From the cell containing the given text, extract its center point as [X, Y] coordinate. 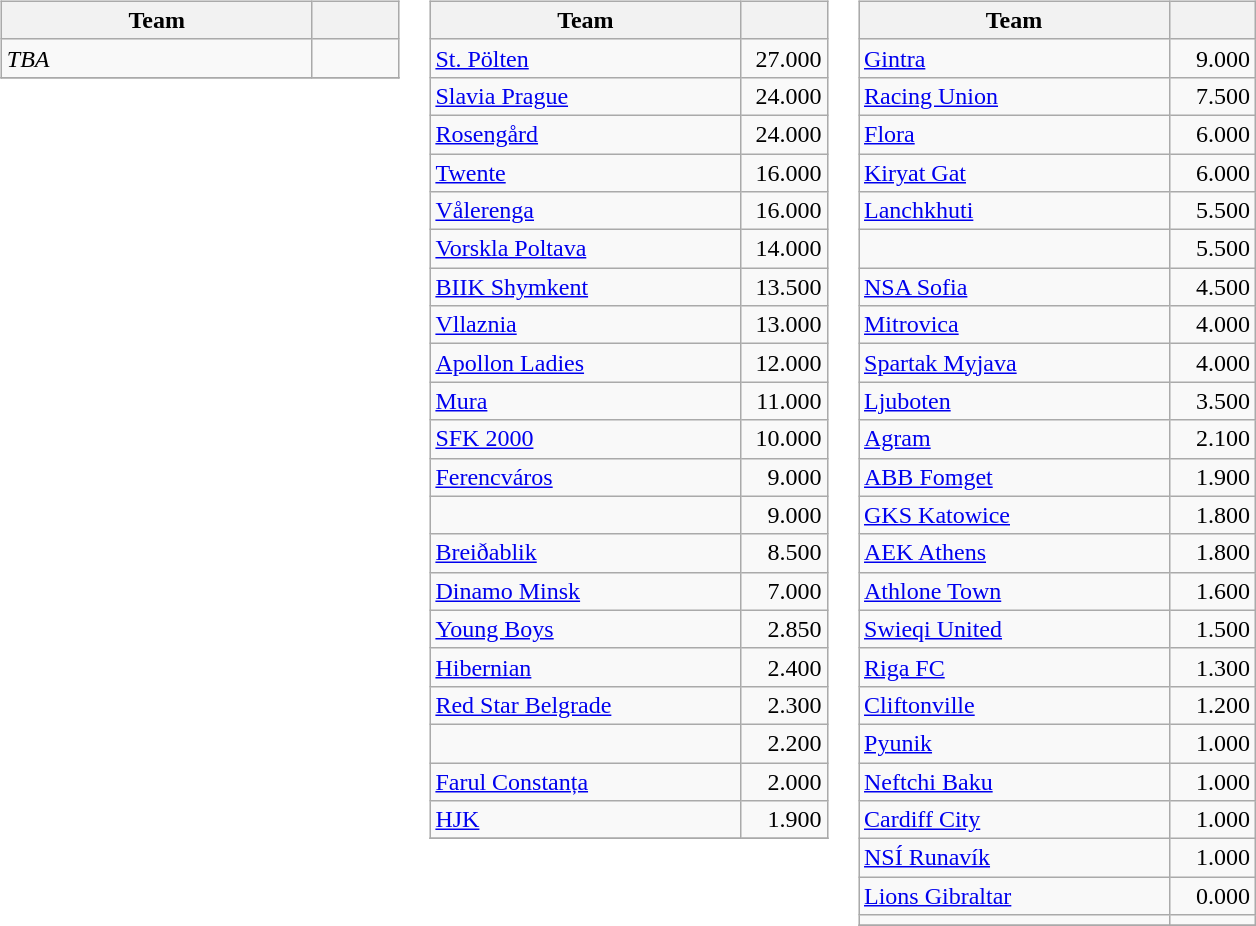
3.500 [1213, 401]
8.500 [784, 553]
1.200 [1213, 705]
Flora [1014, 134]
AEK Athens [1014, 553]
Ljuboten [1014, 401]
Vorskla Poltava [586, 249]
Racing Union [1014, 96]
Dinamo Minsk [586, 591]
Apollon Ladies [586, 363]
Hibernian [586, 667]
0.000 [1213, 896]
Cliftonville [1014, 705]
NSA Sofia [1014, 287]
7.500 [1213, 96]
Agram [1014, 439]
1.500 [1213, 629]
Athlone Town [1014, 591]
2.100 [1213, 439]
1.600 [1213, 591]
13.000 [784, 325]
2.200 [784, 743]
Gintra [1014, 58]
Neftchi Baku [1014, 781]
HJK [586, 820]
7.000 [784, 591]
GKS Katowice [1014, 515]
NSÍ Runavík [1014, 858]
Cardiff City [1014, 820]
Mura [586, 401]
Mitrovica [1014, 325]
Swieqi United [1014, 629]
Vålerenga [586, 211]
Slavia Prague [586, 96]
Spartak Myjava [1014, 363]
14.000 [784, 249]
4.500 [1213, 287]
2.000 [784, 781]
BIIK Shymkent [586, 287]
ABB Fomget [1014, 477]
2.300 [784, 705]
Rosengård [586, 134]
Young Boys [586, 629]
Lions Gibraltar [1014, 896]
Pyunik [1014, 743]
Lanchkhuti [1014, 211]
Ferencváros [586, 477]
12.000 [784, 363]
13.500 [784, 287]
27.000 [784, 58]
TBA [156, 58]
1.300 [1213, 667]
2.850 [784, 629]
Kiryat Gat [1014, 173]
SFK 2000 [586, 439]
St. Pölten [586, 58]
Vllaznia [586, 325]
11.000 [784, 401]
Red Star Belgrade [586, 705]
10.000 [784, 439]
2.400 [784, 667]
Farul Constanța [586, 781]
Breiðablik [586, 553]
Riga FC [1014, 667]
Twente [586, 173]
